Extract the (X, Y) coordinate from the center of the cell holding the provided text.  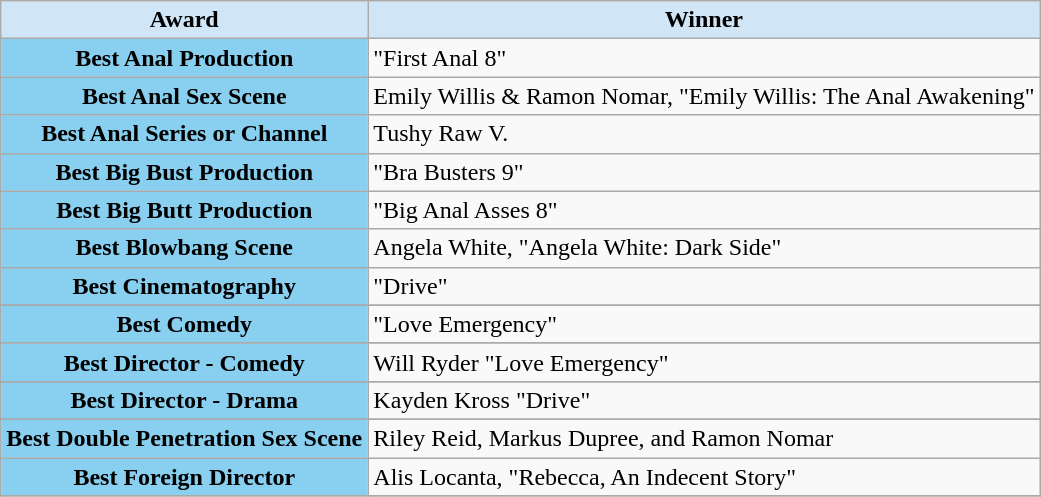
Best Double Penetration Sex Scene (184, 438)
Tushy Raw V. (704, 134)
Emily Willis & Ramon Nomar, "Emily Willis: The Anal Awakening" (704, 96)
Best Anal Sex Scene (184, 96)
Riley Reid, Markus Dupree, and Ramon Nomar (704, 438)
"Big Anal Asses 8" (704, 210)
Best Blowbang Scene (184, 248)
Best Foreign Director (184, 477)
"Bra Busters 9" (704, 172)
Best Comedy (184, 324)
"Drive" (704, 286)
Best Cinematography (184, 286)
Best Anal Production (184, 58)
Alis Locanta, "Rebecca, An Indecent Story" (704, 477)
"First Anal 8" (704, 58)
Best Director - Drama (184, 400)
Winner (704, 20)
Best Director - Comedy (184, 362)
Award (184, 20)
Best Big Butt Production (184, 210)
Kayden Kross "Drive" (704, 400)
Best Anal Series or Channel (184, 134)
"Love Emergency" (704, 324)
Angela White, "Angela White: Dark Side" (704, 248)
Will Ryder "Love Emergency" (704, 362)
Best Big Bust Production (184, 172)
